Provide the [X, Y] coordinate of the cell's center where the given text is located.  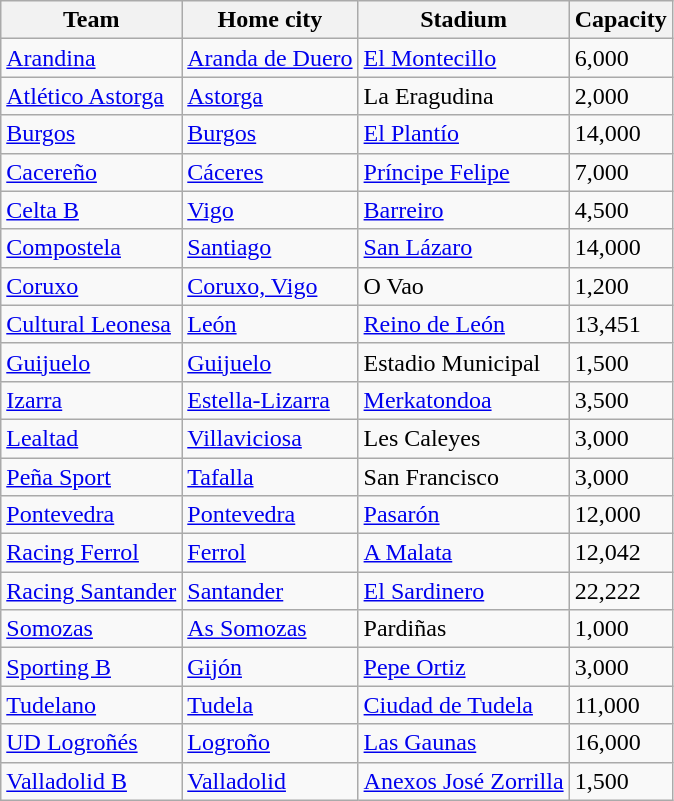
Racing Santander [92, 591]
Logroño [270, 743]
Atlético Astorga [92, 96]
Compostela [92, 248]
16,000 [620, 743]
Stadium [464, 20]
Valladolid B [92, 781]
Coruxo [92, 286]
Somozas [92, 629]
El Sardinero [464, 591]
Anexos José Zorrilla [464, 781]
Home city [270, 20]
Arandina [92, 58]
Coruxo, Vigo [270, 286]
O Vao [464, 286]
Cáceres [270, 172]
La Eragudina [464, 96]
Lealtad [92, 438]
Sporting B [92, 667]
El Plantío [464, 134]
Tudelano [92, 705]
Merkatondoa [464, 400]
Estadio Municipal [464, 362]
Celta B [92, 210]
Capacity [620, 20]
Villaviciosa [270, 438]
12,042 [620, 553]
Valladolid [270, 781]
7,000 [620, 172]
Cacereño [92, 172]
UD Logroñés [92, 743]
As Somozas [270, 629]
Aranda de Duero [270, 58]
Izarra [92, 400]
Cultural Leonesa [92, 324]
Racing Ferrol [92, 553]
El Montecillo [464, 58]
Estella-Lizarra [270, 400]
Tudela [270, 705]
Ferrol [270, 553]
11,000 [620, 705]
13,451 [620, 324]
Vigo [270, 210]
2,000 [620, 96]
Team [92, 20]
Pepe Ortiz [464, 667]
San Lázaro [464, 248]
12,000 [620, 515]
Astorga [270, 96]
1,200 [620, 286]
1,000 [620, 629]
A Malata [464, 553]
Reino de León [464, 324]
San Francisco [464, 477]
6,000 [620, 58]
Las Gaunas [464, 743]
Gijón [270, 667]
Santander [270, 591]
Tafalla [270, 477]
León [270, 324]
Barreiro [464, 210]
Les Caleyes [464, 438]
Pardiñas [464, 629]
Santiago [270, 248]
22,222 [620, 591]
3,500 [620, 400]
4,500 [620, 210]
Ciudad de Tudela [464, 705]
Príncipe Felipe [464, 172]
Pasarón [464, 515]
Peña Sport [92, 477]
